Provide the (X, Y) coordinate of the cell's center where the given text is located.  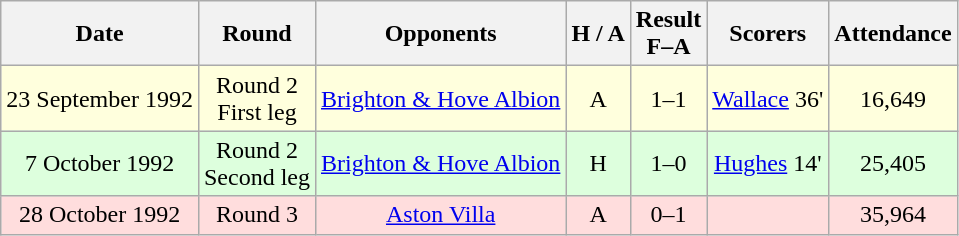
Wallace 36' (768, 98)
0–1 (668, 215)
H (598, 164)
7 October 1992 (100, 164)
Round 3 (256, 215)
Round 2First leg (256, 98)
Hughes 14' (768, 164)
Scorers (768, 34)
35,964 (893, 215)
28 October 1992 (100, 215)
25,405 (893, 164)
1–0 (668, 164)
Attendance (893, 34)
ResultF–A (668, 34)
Aston Villa (440, 215)
23 September 1992 (100, 98)
Date (100, 34)
1–1 (668, 98)
H / A (598, 34)
Round (256, 34)
Opponents (440, 34)
Round 2Second leg (256, 164)
16,649 (893, 98)
